Search for the cell housing the specified text and yield its (x, y) center coordinate. 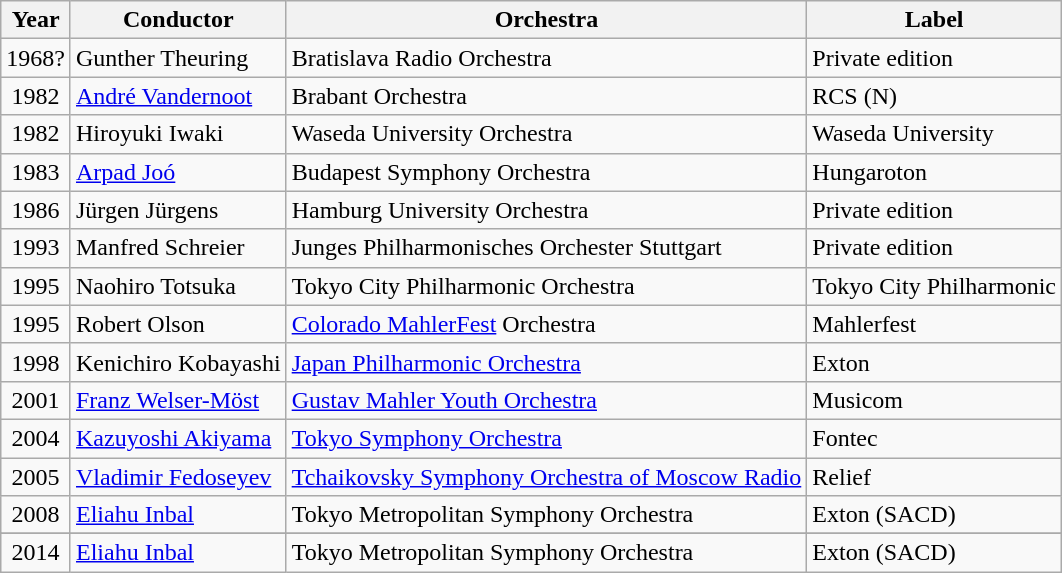
Budapest Symphony Orchestra (546, 172)
Fontec (934, 438)
Robert Olson (178, 324)
1986 (36, 210)
2001 (36, 400)
Kenichiro Kobayashi (178, 362)
Year (36, 20)
Hiroyuki Iwaki (178, 134)
Franz Welser-Möst (178, 400)
Arpad Joó (178, 172)
1983 (36, 172)
Kazuyoshi Akiyama (178, 438)
Tokyo Symphony Orchestra (546, 438)
1968? (36, 58)
Bratislava Radio Orchestra (546, 58)
Gunther Theuring (178, 58)
Exton (934, 362)
Hamburg University Orchestra (546, 210)
2005 (36, 477)
Orchestra (546, 20)
Musicom (934, 400)
Japan Philharmonic Orchestra (546, 362)
2014 (36, 553)
Tchaikovsky Symphony Orchestra of Moscow Radio (546, 477)
Waseda University (934, 134)
Naohiro Totsuka (178, 286)
Manfred Schreier (178, 248)
1993 (36, 248)
2008 (36, 515)
Conductor (178, 20)
Relief (934, 477)
Brabant Orchestra (546, 96)
Jürgen Jürgens (178, 210)
1998 (36, 362)
Mahlerfest (934, 324)
Tokyo City Philharmonic (934, 286)
Tokyo City Philharmonic Orchestra (546, 286)
Colorado MahlerFest Orchestra (546, 324)
Label (934, 20)
André Vandernoot (178, 96)
RCS (N) (934, 96)
Vladimir Fedoseyev (178, 477)
Waseda University Orchestra (546, 134)
Gustav Mahler Youth Orchestra (546, 400)
2004 (36, 438)
Junges Philharmonisches Orchester Stuttgart (546, 248)
Hungaroton (934, 172)
